Return (X, Y) of the center of cell containing provided text 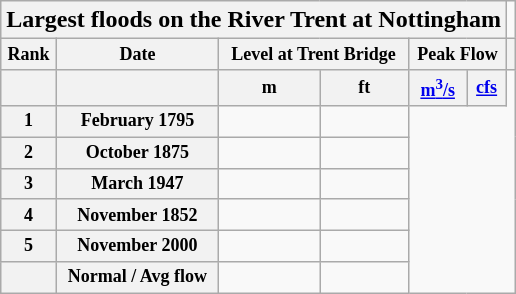
Normal / Avg flow (137, 278)
ft (364, 88)
cfs (487, 88)
3 (29, 184)
1 (29, 122)
Largest floods on the River Trent at Nottingham (254, 20)
2 (29, 152)
4 (29, 214)
November 1852 (137, 214)
November 2000 (137, 246)
Rank (29, 54)
m3/s (438, 88)
5 (29, 246)
October 1875 (137, 152)
m (270, 88)
Level at Trent Bridge (314, 54)
March 1947 (137, 184)
Date (137, 54)
February 1795 (137, 122)
Peak Flow (458, 54)
